Provide the [x, y] coordinate of the cell's center where the given text is located.  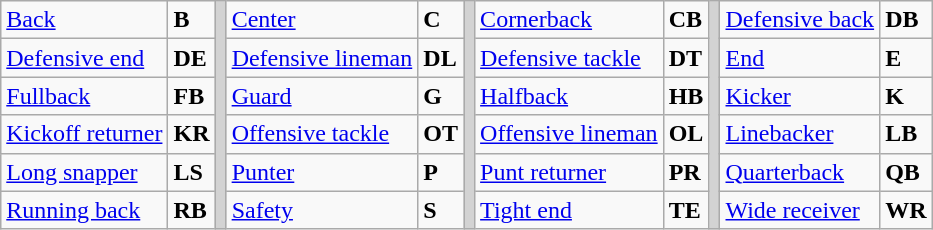
Defensive end [84, 58]
Long snapper [84, 172]
PR [686, 172]
Punt returner [570, 172]
Tight end [570, 210]
G [441, 96]
Safety [322, 210]
WR [906, 210]
Center [322, 20]
KR [192, 134]
End [800, 58]
B [192, 20]
Guard [322, 96]
LB [906, 134]
Running back [84, 210]
Kicker [800, 96]
Kickoff returner [84, 134]
FB [192, 96]
E [906, 58]
Halfback [570, 96]
RB [192, 210]
CB [686, 20]
Back [84, 20]
HB [686, 96]
Offensive lineman [570, 134]
Defensive back [800, 20]
S [441, 210]
OT [441, 134]
P [441, 172]
Defensive lineman [322, 58]
DT [686, 58]
Defensive tackle [570, 58]
DE [192, 58]
Cornerback [570, 20]
Offensive tackle [322, 134]
Fullback [84, 96]
C [441, 20]
LS [192, 172]
Wide receiver [800, 210]
DL [441, 58]
TE [686, 210]
OL [686, 134]
K [906, 96]
Linebacker [800, 134]
DB [906, 20]
Punter [322, 172]
QB [906, 172]
Quarterback [800, 172]
